Detect which cell encompasses the target text, then output its (x, y) center coordinate. 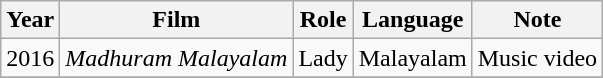
Language (412, 20)
Music video (537, 58)
2016 (30, 58)
Film (176, 20)
Role (323, 20)
Madhuram Malayalam (176, 58)
Note (537, 20)
Lady (323, 58)
Malayalam (412, 58)
Year (30, 20)
